Search for the cell housing the specified text and yield its (X, Y) center coordinate. 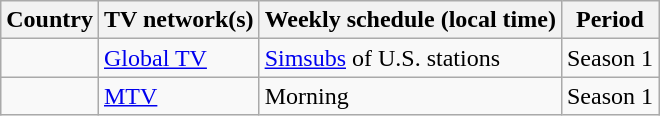
Simsubs of U.S. stations (410, 58)
MTV (178, 96)
Weekly schedule (local time) (410, 20)
Period (610, 20)
TV network(s) (178, 20)
Country (50, 20)
Morning (410, 96)
Global TV (178, 58)
